Extract the (x, y) coordinate from the center of the cell holding the provided text.  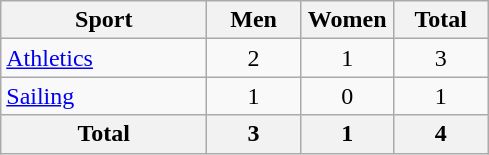
Sport (104, 20)
4 (441, 134)
Women (347, 20)
0 (347, 96)
2 (254, 58)
Men (254, 20)
Athletics (104, 58)
Sailing (104, 96)
